Return the [x, y] coordinate for the center point of the cell that contains the specified text.  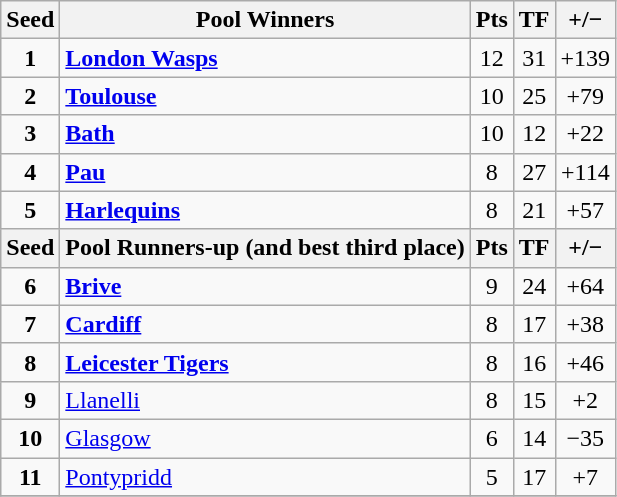
31 [534, 58]
+22 [586, 134]
Pau [265, 172]
1 [30, 58]
14 [534, 438]
+64 [586, 286]
Cardiff [265, 324]
25 [534, 96]
16 [534, 362]
+79 [586, 96]
11 [30, 477]
−35 [586, 438]
+38 [586, 324]
Harlequins [265, 210]
21 [534, 210]
+57 [586, 210]
+2 [586, 400]
7 [30, 324]
+46 [586, 362]
+114 [586, 172]
Pool Winners [265, 20]
3 [30, 134]
Bath [265, 134]
27 [534, 172]
Leicester Tigers [265, 362]
Llanelli [265, 400]
+139 [586, 58]
Glasgow [265, 438]
London Wasps [265, 58]
24 [534, 286]
Toulouse [265, 96]
15 [534, 400]
+7 [586, 477]
Pool Runners-up (and best third place) [265, 248]
4 [30, 172]
Pontypridd [265, 477]
Brive [265, 286]
2 [30, 96]
